Identify which cell holds the provided text, then report its [X, Y] central coordinate. 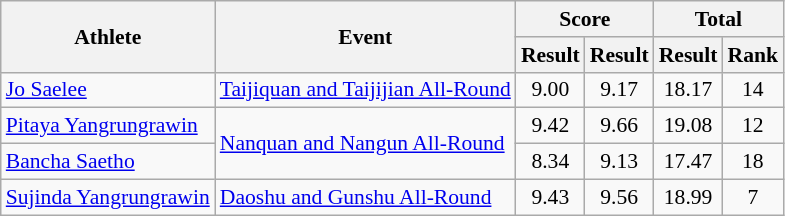
8.34 [550, 162]
9.42 [550, 126]
Jo Saelee [108, 90]
17.47 [688, 162]
9.13 [620, 162]
9.56 [620, 197]
Taijiquan and Taijijian All-Round [366, 90]
18.99 [688, 197]
Sujinda Yangrungrawin [108, 197]
9.66 [620, 126]
9.17 [620, 90]
Event [366, 36]
Rank [754, 55]
9.00 [550, 90]
Pitaya Yangrungrawin [108, 126]
18 [754, 162]
Nanquan and Nangun All-Round [366, 144]
Athlete [108, 36]
7 [754, 197]
12 [754, 126]
19.08 [688, 126]
Daoshu and Gunshu All-Round [366, 197]
14 [754, 90]
Score [585, 19]
Bancha Saetho [108, 162]
Total [718, 19]
18.17 [688, 90]
9.43 [550, 197]
